From the cell containing the given text, extract its center point as (x, y) coordinate. 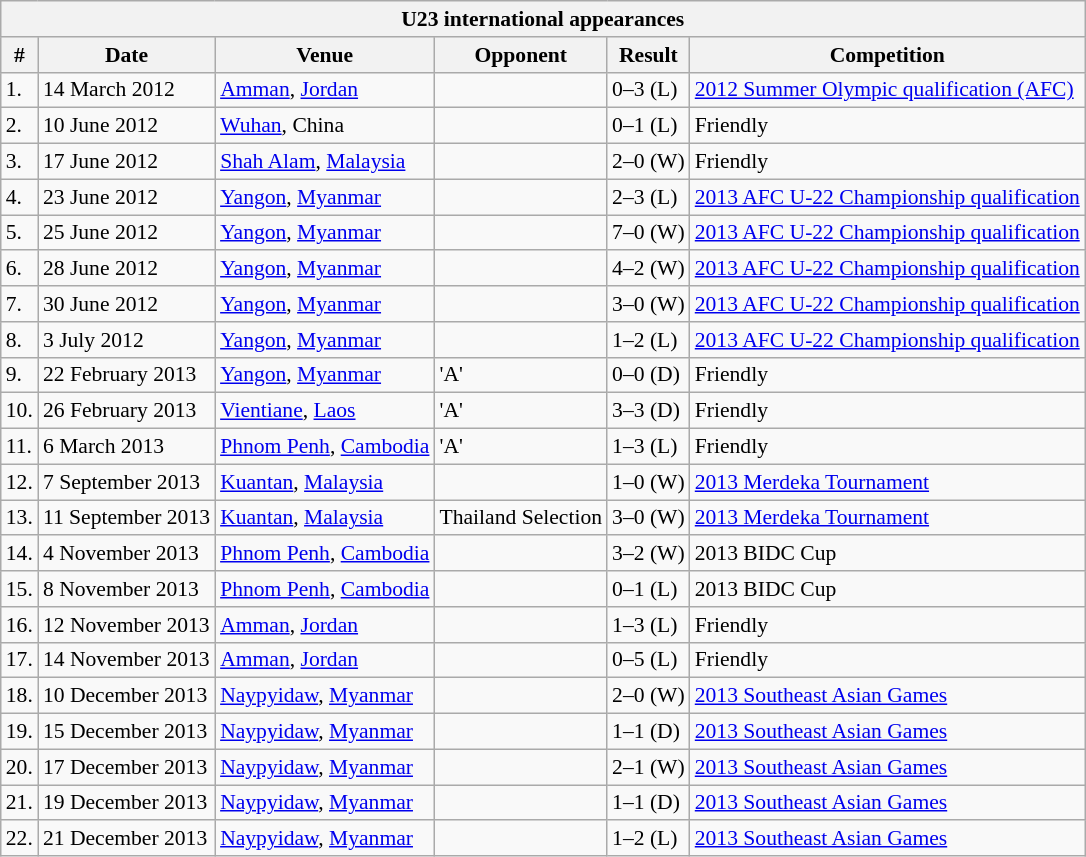
10. (20, 411)
15 December 2013 (126, 732)
23 June 2012 (126, 197)
Vientiane, Laos (324, 411)
2–1 (W) (648, 767)
2. (20, 126)
22 February 2013 (126, 375)
6. (20, 269)
19 December 2013 (126, 803)
14 March 2012 (126, 90)
U23 international appearances (543, 19)
12 November 2013 (126, 625)
7–0 (W) (648, 233)
17. (20, 660)
3–3 (D) (648, 411)
8. (20, 340)
9. (20, 375)
11. (20, 447)
10 June 2012 (126, 126)
20. (20, 767)
11 September 2013 (126, 518)
# (20, 55)
18. (20, 696)
Wuhan, China (324, 126)
5. (20, 233)
30 June 2012 (126, 304)
0–3 (L) (648, 90)
21. (20, 803)
7 September 2013 (126, 482)
4. (20, 197)
19. (20, 732)
6 March 2013 (126, 447)
22. (20, 839)
Competition (888, 55)
14. (20, 554)
Opponent (520, 55)
0–0 (D) (648, 375)
3–2 (W) (648, 554)
10 December 2013 (126, 696)
0–5 (L) (648, 660)
26 February 2013 (126, 411)
28 June 2012 (126, 269)
21 December 2013 (126, 839)
3 July 2012 (126, 340)
14 November 2013 (126, 660)
2012 Summer Olympic qualification (AFC) (888, 90)
17 December 2013 (126, 767)
3. (20, 162)
8 November 2013 (126, 589)
Shah Alam, Malaysia (324, 162)
4–2 (W) (648, 269)
17 June 2012 (126, 162)
Date (126, 55)
4 November 2013 (126, 554)
1. (20, 90)
7. (20, 304)
1–0 (W) (648, 482)
Venue (324, 55)
Result (648, 55)
16. (20, 625)
12. (20, 482)
2–3 (L) (648, 197)
15. (20, 589)
25 June 2012 (126, 233)
Thailand Selection (520, 518)
13. (20, 518)
